For the text-containing cell, return its midpoint in (X, Y) coordinate format. 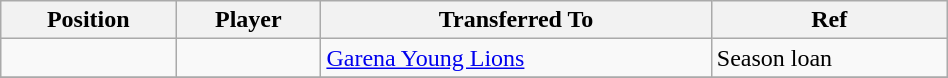
Ref (829, 20)
Season loan (829, 58)
Player (248, 20)
Transferred To (516, 20)
Garena Young Lions (516, 58)
Position (88, 20)
